Extract the (x, y) coordinate from the center of the cell holding the provided text.  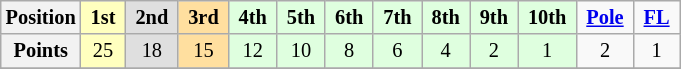
6th (349, 17)
4 (446, 51)
18 (152, 51)
10 (301, 51)
5th (301, 17)
9th (494, 17)
15 (203, 51)
3rd (203, 17)
7th (397, 17)
8th (446, 17)
25 (104, 51)
1st (104, 17)
10th (547, 17)
Points (41, 51)
Position (41, 17)
12 (253, 51)
4th (253, 17)
2nd (152, 17)
6 (397, 51)
Pole (604, 17)
8 (349, 51)
FL (657, 17)
